Determine the [x, y] coordinate at the center of the cell enclosing the given text.  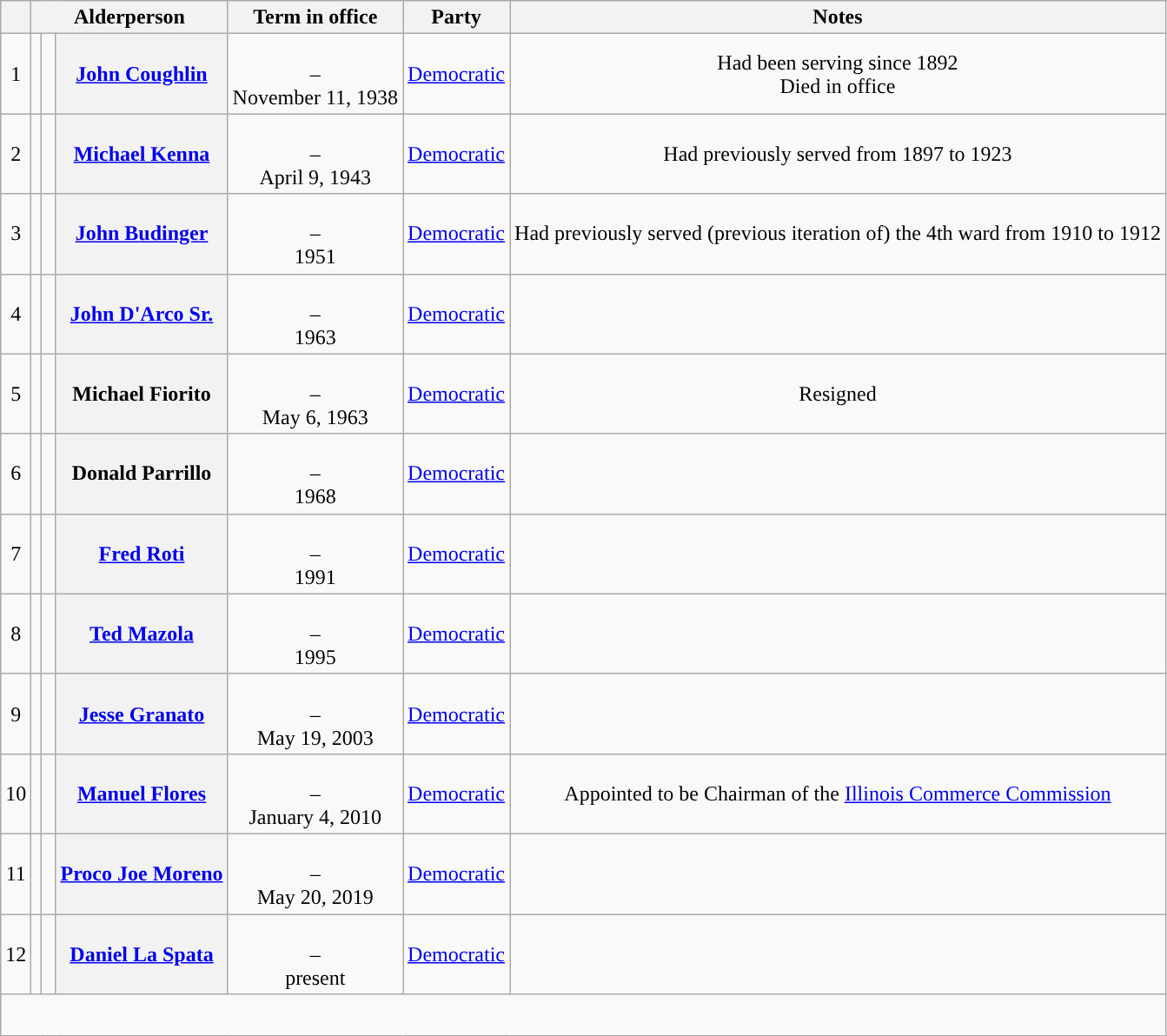
Michael Fiorito [142, 394]
–May 6, 1963 [315, 394]
–1991 [315, 554]
Donald Parrillo [142, 474]
4 [16, 314]
12 [16, 954]
John Coughlin [142, 74]
–January 4, 2010 [315, 794]
–May 20, 2019 [315, 873]
9 [16, 714]
Term in office [315, 17]
Fred Roti [142, 554]
–1963 [315, 314]
6 [16, 474]
1 [16, 74]
7 [16, 554]
3 [16, 234]
Proco Joe Moreno [142, 873]
Manuel Flores [142, 794]
Party [457, 17]
John D'Arco Sr. [142, 314]
–present [315, 954]
–April 9, 1943 [315, 154]
Ted Mazola [142, 634]
Alderperson [129, 17]
5 [16, 394]
John Budinger [142, 234]
2 [16, 154]
–November 11, 1938 [315, 74]
–1995 [315, 634]
Appointed to be Chairman of the Illinois Commerce Commission [838, 794]
–1968 [315, 474]
Jesse Granato [142, 714]
11 [16, 873]
Daniel La Spata [142, 954]
Had previously served (previous iteration of) the 4th ward from 1910 to 1912 [838, 234]
10 [16, 794]
Resigned [838, 394]
–May 19, 2003 [315, 714]
Michael Kenna [142, 154]
–1951 [315, 234]
Notes [838, 17]
8 [16, 634]
Had previously served from 1897 to 1923 [838, 154]
Had been serving since 1892 Died in office [838, 74]
